Scan for the cell matching the given text and deliver its [x, y] coordinate at center. 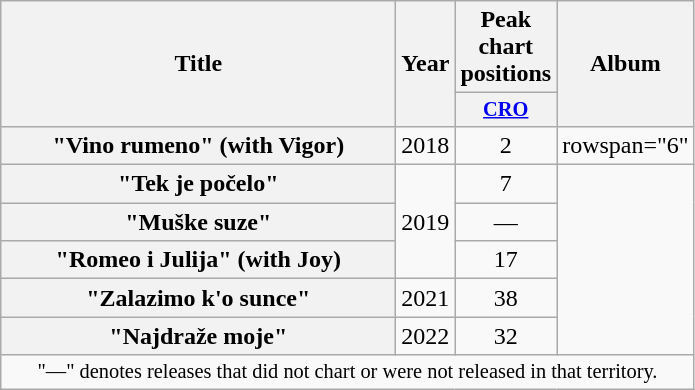
— [506, 222]
Title [198, 64]
38 [506, 298]
7 [506, 184]
"Zalazimo k'o sunce" [198, 298]
2 [506, 145]
2019 [426, 222]
CRO [506, 110]
32 [506, 336]
"Romeo i Julija" (with Joy) [198, 260]
rowspan="6" [626, 145]
"Tek je počelo" [198, 184]
2021 [426, 298]
17 [506, 260]
Album [626, 64]
2018 [426, 145]
Peak chart positions [506, 47]
Year [426, 64]
"—" denotes releases that did not chart or were not released in that territory. [348, 372]
"Vino rumeno" (with Vigor) [198, 145]
"Najdraže moje" [198, 336]
2022 [426, 336]
"Muške suze" [198, 222]
